Locate the cell with the specified text and output its [X, Y] center coordinate. 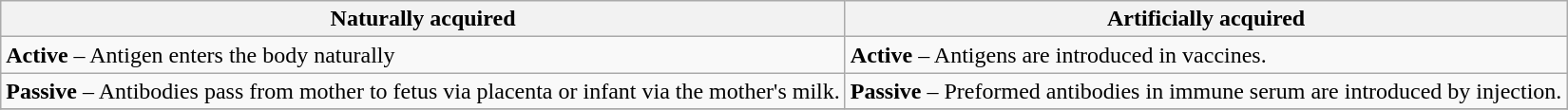
Naturally acquired [424, 19]
Active – Antigens are introduced in vaccines. [1206, 55]
Artificially acquired [1206, 19]
Passive – Antibodies pass from mother to fetus via placenta or infant via the mother's milk. [424, 91]
Active – Antigen enters the body naturally [424, 55]
Passive – Preformed antibodies in immune serum are introduced by injection. [1206, 91]
